Search for the cell housing the specified text and yield its [x, y] center coordinate. 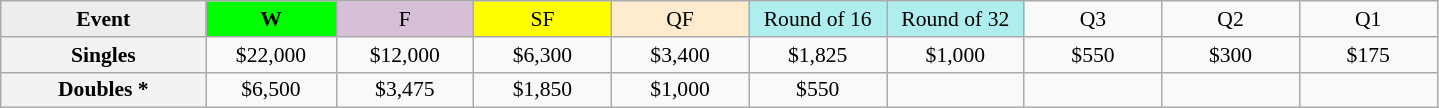
$3,400 [680, 55]
W [271, 19]
$6,300 [543, 55]
$300 [1231, 55]
Singles [104, 55]
SF [543, 19]
Q1 [1368, 19]
$1,850 [543, 90]
F [405, 19]
$22,000 [271, 55]
Round of 32 [955, 19]
Q3 [1093, 19]
Round of 16 [818, 19]
$3,475 [405, 90]
$175 [1368, 55]
Doubles * [104, 90]
$6,500 [271, 90]
QF [680, 19]
$12,000 [405, 55]
$1,825 [818, 55]
Q2 [1231, 19]
Event [104, 19]
